Detect which cell encompasses the target text, then output its [x, y] center coordinate. 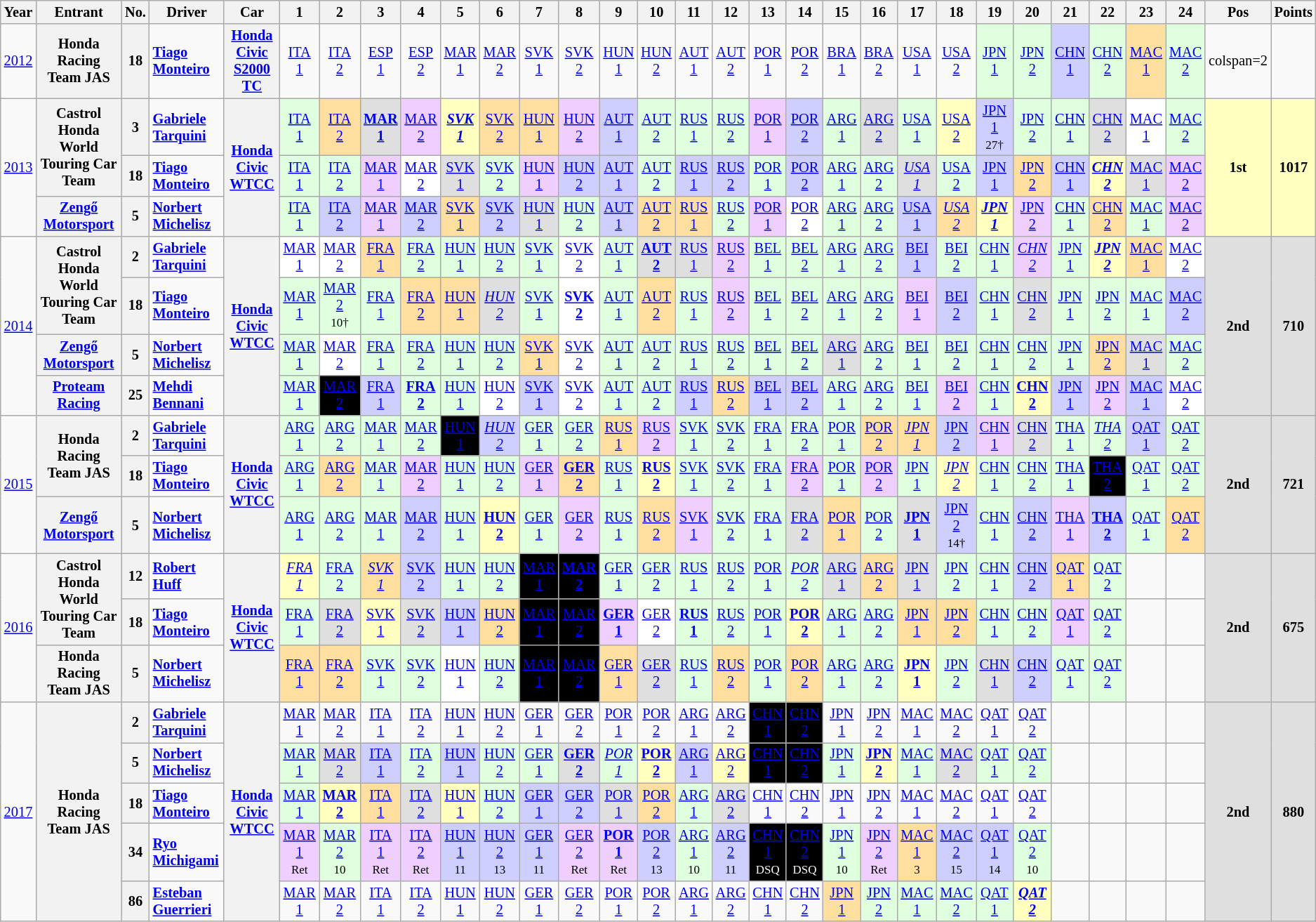
Proteam Racing [79, 395]
20 [1032, 12]
14 [804, 12]
2013 [18, 167]
21 [1070, 12]
2017 [18, 812]
16 [879, 12]
23 [1146, 12]
JPN214† [956, 525]
POR213 [656, 852]
JPN2Ret [879, 852]
Points [1294, 12]
No. [135, 12]
MAC13 [917, 852]
4 [420, 12]
7 [539, 12]
ITA2Ret [420, 852]
HUN213 [500, 852]
19 [995, 12]
6 [500, 12]
CHN1DSQ [768, 852]
675 [1294, 628]
17 [917, 12]
Esteban Guerrieri [187, 901]
86 [135, 901]
Pos [1238, 12]
ESP1 [380, 61]
Car [251, 12]
25 [135, 395]
POR1Ret [618, 852]
Mehdi Bennani [187, 395]
Year [18, 12]
11 [693, 12]
22 [1108, 12]
MAR1Ret [300, 852]
2012 [18, 61]
GER2Ret [579, 852]
13 [768, 12]
2016 [18, 628]
15 [842, 12]
QAT114 [995, 852]
Ryo Michigami [187, 852]
QAT210 [1032, 852]
ARG110 [693, 852]
1017 [1294, 167]
880 [1294, 812]
721 [1294, 485]
HUN111 [460, 852]
JPN127† [995, 127]
2014 [18, 326]
MAR210† [340, 305]
10 [656, 12]
JPN110 [842, 852]
BRA1 [842, 61]
9 [618, 12]
colspan=2 [1238, 61]
Driver [187, 12]
MAR210 [340, 852]
8 [579, 12]
ITA1Ret [380, 852]
MAC215 [956, 852]
1st [1238, 167]
Robert Huff [187, 576]
GER111 [539, 852]
Honda Civic S2000 TC [251, 61]
34 [135, 852]
Entrant [79, 12]
2015 [18, 485]
710 [1294, 326]
1 [300, 12]
BRA2 [879, 61]
ARG211 [731, 852]
24 [1185, 12]
ESP2 [420, 61]
CHN2DSQ [804, 852]
